Capture the cell that displays the provided text and extract its [X, Y] central coordinate. 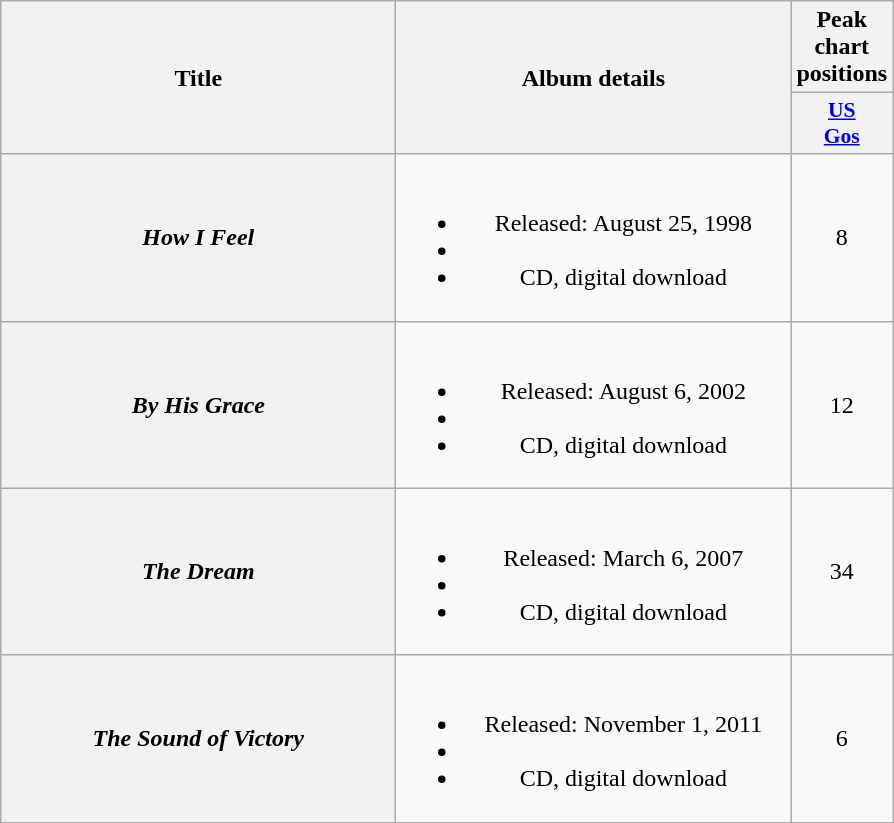
Released: August 25, 1998CD, digital download [594, 238]
12 [842, 404]
USGos [842, 124]
Title [198, 78]
The Sound of Victory [198, 738]
8 [842, 238]
Album details [594, 78]
34 [842, 572]
The Dream [198, 572]
Released: August 6, 2002CD, digital download [594, 404]
Peak chart positions [842, 47]
Released: March 6, 2007CD, digital download [594, 572]
6 [842, 738]
By His Grace [198, 404]
Released: November 1, 2011CD, digital download [594, 738]
How I Feel [198, 238]
